Find where the given text appears and provide that cell's center as [X, Y] coordinate. 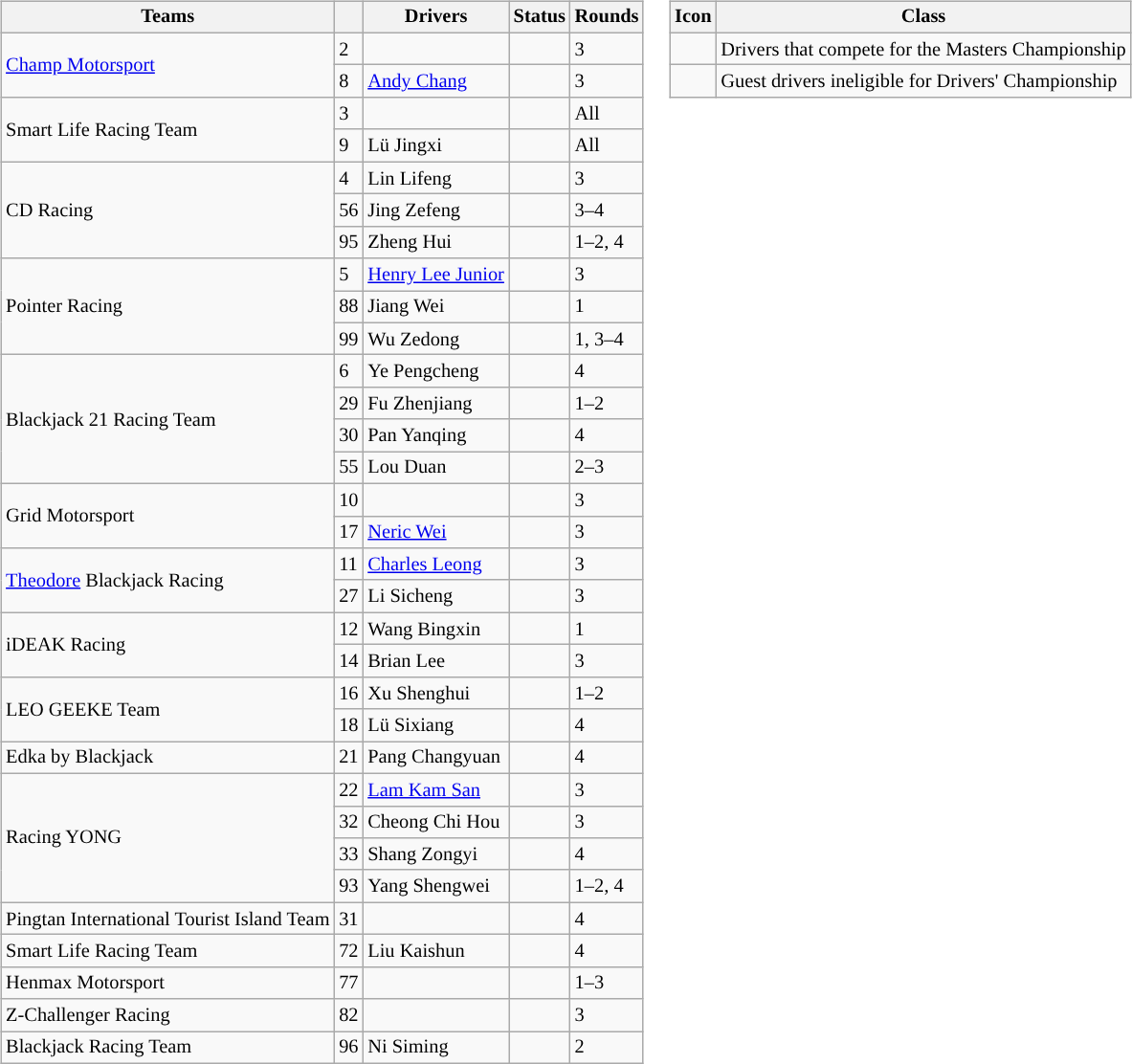
Wang Bingxin [435, 629]
Liu Kaishun [435, 951]
5 [348, 275]
Lin Lifeng [435, 178]
Icon [693, 17]
9 [348, 145]
1–3 [607, 983]
Wu Zedong [435, 339]
95 [348, 242]
Class [922, 17]
Henmax Motorsport [167, 983]
56 [348, 211]
14 [348, 661]
6 [348, 371]
Lam Kam San [435, 789]
Champ Motorsport [167, 65]
Lü Sixiang [435, 725]
Drivers that compete for the Masters Championship [922, 49]
Fu Zhenjiang [435, 404]
Ye Pengcheng [435, 371]
Racing YONG [167, 838]
88 [348, 307]
Grid Motorsport [167, 515]
8 [348, 81]
27 [348, 596]
72 [348, 951]
Z-Challenger Racing [167, 1015]
3–4 [607, 211]
Andy Chang [435, 81]
Xu Shenghui [435, 693]
96 [348, 1048]
33 [348, 854]
93 [348, 886]
Zheng Hui [435, 242]
Blackjack Racing Team [167, 1048]
99 [348, 339]
Pan Yanqing [435, 435]
21 [348, 758]
Brian Lee [435, 661]
Li Sicheng [435, 596]
2–3 [607, 468]
32 [348, 822]
Lü Jingxi [435, 145]
10 [348, 499]
16 [348, 693]
Theodore Blackjack Racing [167, 580]
Blackjack 21 Racing Team [167, 419]
CD Racing [167, 211]
30 [348, 435]
Jiang Wei [435, 307]
Drivers [435, 17]
31 [348, 919]
Teams [167, 17]
Neric Wei [435, 532]
82 [348, 1015]
18 [348, 725]
Charles Leong [435, 565]
29 [348, 404]
Ni Siming [435, 1048]
Henry Lee Junior [435, 275]
Pointer Racing [167, 306]
Shang Zongyi [435, 854]
Lou Duan [435, 468]
Edka by Blackjack [167, 758]
17 [348, 532]
iDEAK Racing [167, 645]
Pang Changyuan [435, 758]
Jing Zefeng [435, 211]
11 [348, 565]
Guest drivers ineligible for Drivers' Championship [922, 81]
12 [348, 629]
Pingtan International Tourist Island Team [167, 919]
Cheong Chi Hou [435, 822]
55 [348, 468]
77 [348, 983]
LEO GEEKE Team [167, 708]
Rounds [607, 17]
Status [540, 17]
Yang Shengwei [435, 886]
22 [348, 789]
1, 3–4 [607, 339]
